Detect which cell encompasses the target text, then output its [x, y] center coordinate. 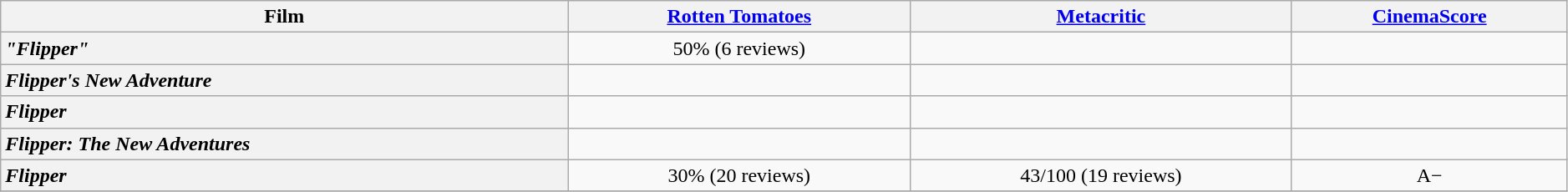
43/100 (19 reviews) [1101, 175]
Rotten Tomatoes [739, 17]
50% (6 reviews) [739, 48]
30% (20 reviews) [739, 175]
A− [1429, 175]
Film [284, 17]
Flipper: The New Adventures [284, 144]
"Flipper" [284, 48]
CinemaScore [1429, 17]
Metacritic [1101, 17]
Flipper's New Adventure [284, 80]
